Identify which cell holds the provided text, then report its (x, y) central coordinate. 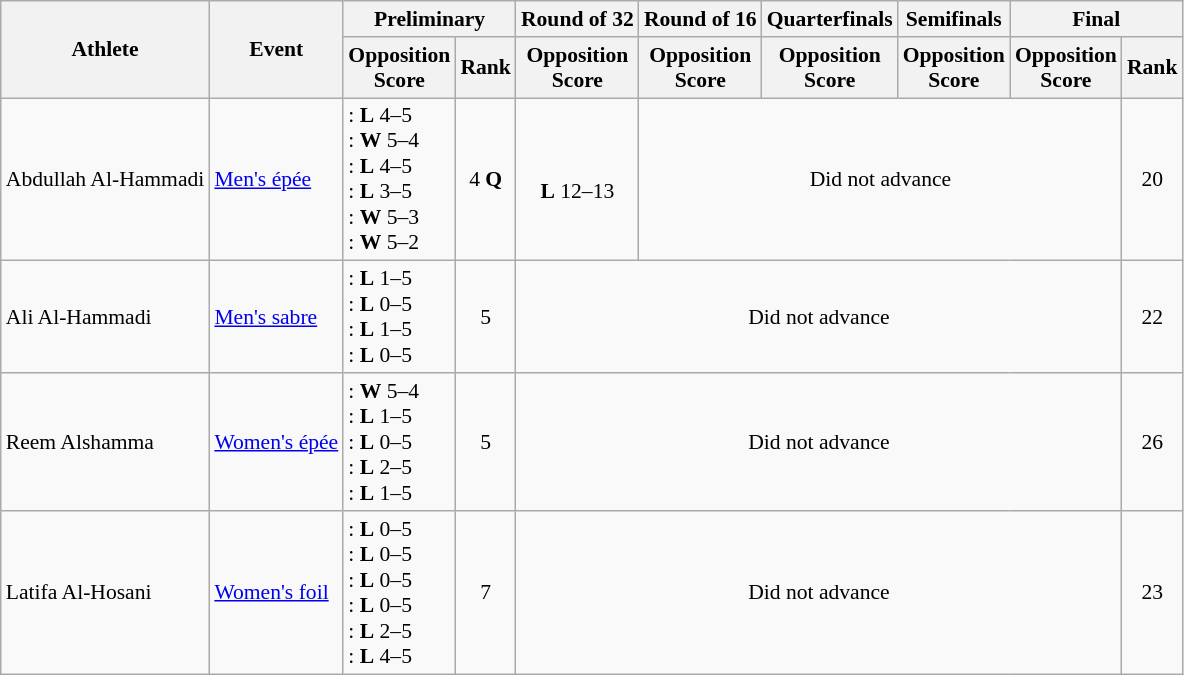
: L 0–5: L 0–5: L 0–5: L 0–5: L 2–5: L 4–5 (399, 592)
Abdullah Al-Hammadi (106, 180)
: L 4–5: W 5–4: L 4–5: L 3–5: W 5–3: W 5–2 (399, 180)
Preliminary (430, 19)
Ali Al-Hammadi (106, 317)
Reem Alshamma (106, 442)
: L 1–5: L 0–5: L 1–5: L 0–5 (399, 317)
23 (1152, 592)
Women's foil (276, 592)
L 12–13 (578, 180)
Athlete (106, 50)
22 (1152, 317)
Semifinals (954, 19)
Round of 16 (700, 19)
4 Q (486, 180)
26 (1152, 442)
20 (1152, 180)
Men's épée (276, 180)
Event (276, 50)
Latifa Al-Hosani (106, 592)
: W 5–4: L 1–5: L 0–5: L 2–5: L 1–5 (399, 442)
Round of 32 (578, 19)
7 (486, 592)
Final (1096, 19)
Quarterfinals (830, 19)
Men's sabre (276, 317)
Women's épée (276, 442)
